Return (X, Y) of the center of cell containing provided text 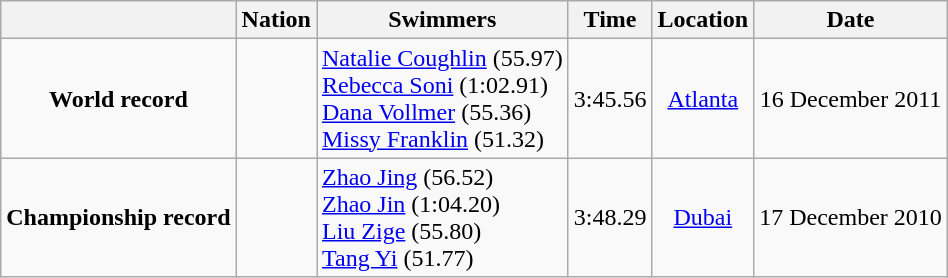
Zhao Jing (56.52)Zhao Jin (1:04.20)Liu Zige (55.80)Tang Yi (51.77) (442, 218)
3:48.29 (610, 218)
17 December 2010 (851, 218)
Time (610, 20)
Swimmers (442, 20)
Championship record (118, 218)
Natalie Coughlin (55.97)Rebecca Soni (1:02.91)Dana Vollmer (55.36)Missy Franklin (51.32) (442, 98)
Atlanta (703, 98)
Date (851, 20)
Nation (276, 20)
Dubai (703, 218)
3:45.56 (610, 98)
16 December 2011 (851, 98)
Location (703, 20)
World record (118, 98)
